Search for the cell housing the specified text and yield its [X, Y] center coordinate. 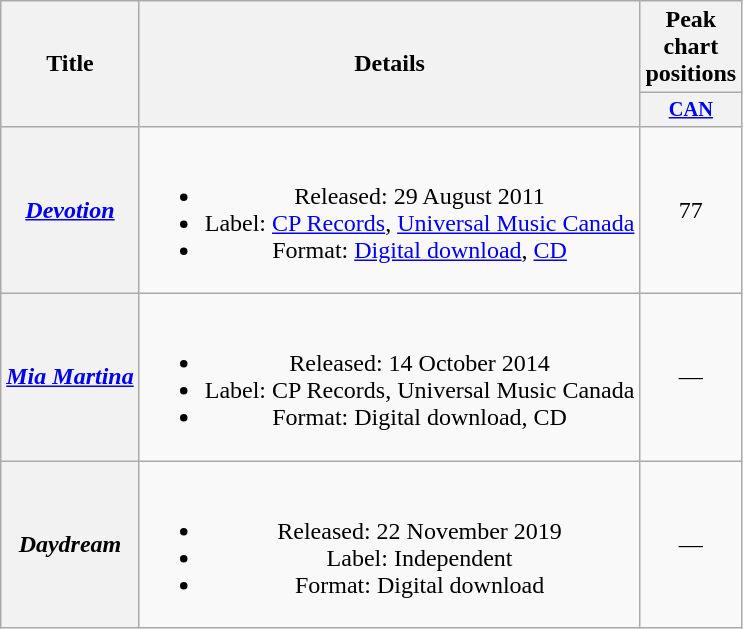
Peak chart positions [691, 47]
Devotion [70, 210]
CAN [691, 110]
Details [390, 64]
Mia Martina [70, 378]
Title [70, 64]
Released: 14 October 2014Label: CP Records, Universal Music CanadaFormat: Digital download, CD [390, 378]
Daydream [70, 544]
77 [691, 210]
Released: 29 August 2011Label: CP Records, Universal Music CanadaFormat: Digital download, CD [390, 210]
Released: 22 November 2019Label: IndependentFormat: Digital download [390, 544]
